Identify which cell holds the provided text, then report its [x, y] central coordinate. 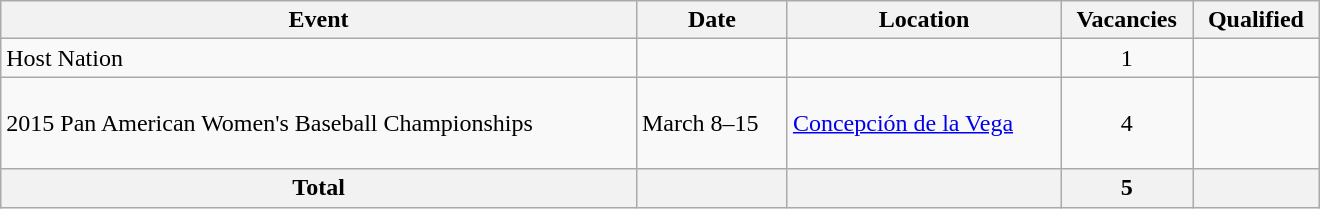
Qualified [1256, 20]
Location [924, 20]
4 [1127, 123]
Concepción de la Vega [924, 123]
2015 Pan American Women's Baseball Championships [319, 123]
Vacancies [1127, 20]
Event [319, 20]
Total [319, 188]
Date [712, 20]
March 8–15 [712, 123]
5 [1127, 188]
1 [1127, 58]
Host Nation [319, 58]
